Pinpoint the cell where the given text exists, returning its (X, Y) midpoint coordinate. 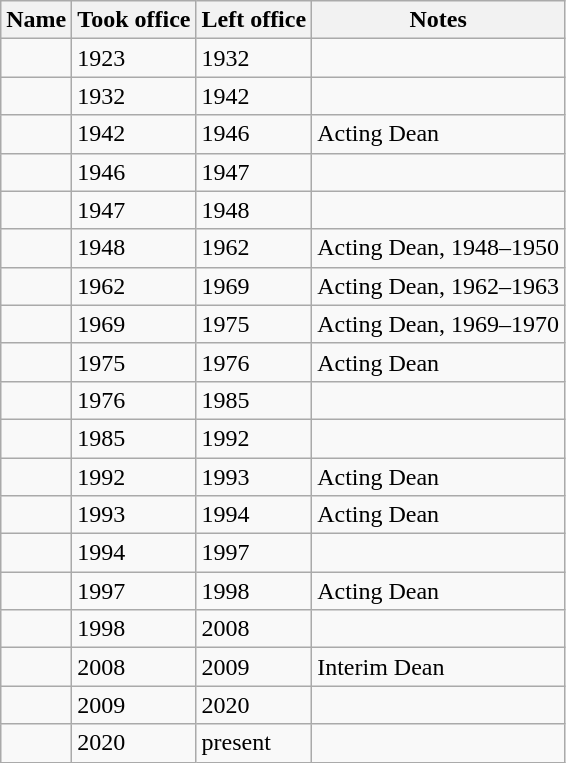
Took office (134, 20)
1923 (134, 58)
Left office (254, 20)
present (254, 743)
Acting Dean, 1948–1950 (438, 248)
Notes (438, 20)
Acting Dean, 1969–1970 (438, 324)
Acting Dean, 1962–1963 (438, 286)
Interim Dean (438, 667)
Name (36, 20)
